Identify which cell holds the provided text, then report its (x, y) central coordinate. 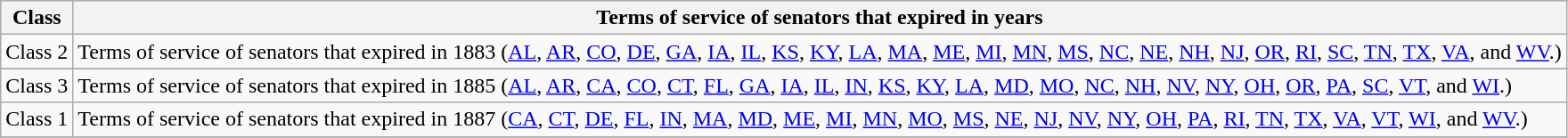
Terms of service of senators that expired in years (820, 18)
Class 1 (37, 119)
Class 2 (37, 52)
Class 3 (37, 85)
Class (37, 18)
